Detect which cell encompasses the target text, then output its (x, y) center coordinate. 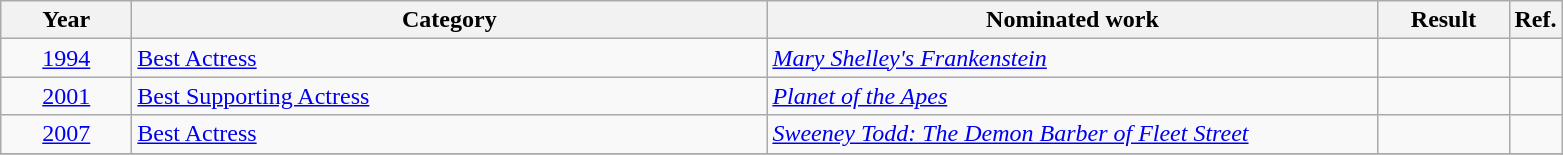
Mary Shelley's Frankenstein (1072, 58)
Best Supporting Actress (450, 96)
2001 (66, 96)
1994 (66, 58)
Year (66, 20)
Planet of the Apes (1072, 96)
2007 (66, 134)
Ref. (1536, 20)
Nominated work (1072, 20)
Result (1444, 20)
Sweeney Todd: The Demon Barber of Fleet Street (1072, 134)
Category (450, 20)
